Capture the cell that displays the provided text and extract its (x, y) central coordinate. 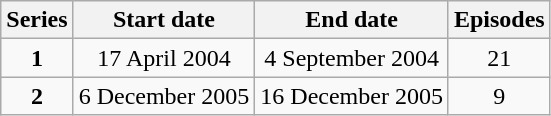
4 September 2004 (352, 58)
Series (37, 20)
17 April 2004 (164, 58)
Start date (164, 20)
16 December 2005 (352, 96)
6 December 2005 (164, 96)
1 (37, 58)
End date (352, 20)
Episodes (499, 20)
9 (499, 96)
21 (499, 58)
2 (37, 96)
